Locate the cell with the specified text and output its [X, Y] center coordinate. 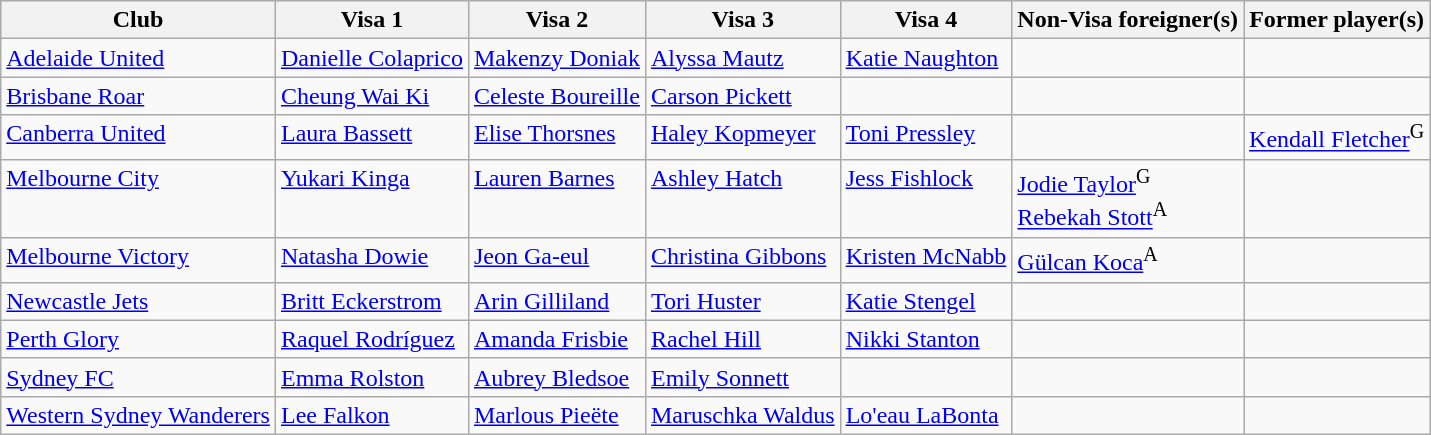
Arin Gilliland [556, 301]
Lo'eau LaBonta [926, 415]
Visa 4 [926, 20]
Danielle Colaprico [372, 58]
Perth Glory [138, 339]
Rachel Hill [742, 339]
Jess Fishlock [926, 198]
Alyssa Mautz [742, 58]
Gülcan KocaA [1128, 260]
Tori Huster [742, 301]
Emma Rolston [372, 377]
Lee Falkon [372, 415]
Former player(s) [1337, 20]
Ashley Hatch [742, 198]
Katie Naughton [926, 58]
Natasha Dowie [372, 260]
Canberra United [138, 138]
Club [138, 20]
Amanda Frisbie [556, 339]
Nikki Stanton [926, 339]
Visa 2 [556, 20]
Aubrey Bledsoe [556, 377]
Brisbane Roar [138, 96]
Celeste Boureille [556, 96]
Visa 3 [742, 20]
Katie Stengel [926, 301]
Cheung Wai Ki [372, 96]
Carson Pickett [742, 96]
Christina Gibbons [742, 260]
Newcastle Jets [138, 301]
Emily Sonnett [742, 377]
Kendall FletcherG [1337, 138]
Lauren Barnes [556, 198]
Sydney FC [138, 377]
Marlous Pieëte [556, 415]
Yukari Kinga [372, 198]
Britt Eckerstrom [372, 301]
Haley Kopmeyer [742, 138]
Toni Pressley [926, 138]
Raquel Rodríguez [372, 339]
Adelaide United [138, 58]
Maruschka Waldus [742, 415]
Kristen McNabb [926, 260]
Western Sydney Wanderers [138, 415]
Visa 1 [372, 20]
Non-Visa foreigner(s) [1128, 20]
Jeon Ga-eul [556, 260]
Laura Bassett [372, 138]
Jodie TaylorG Rebekah StottA [1128, 198]
Melbourne Victory [138, 260]
Elise Thorsnes [556, 138]
Melbourne City [138, 198]
Makenzy Doniak [556, 58]
